Provide the (x, y) coordinate of the cell's center where the given text is located.  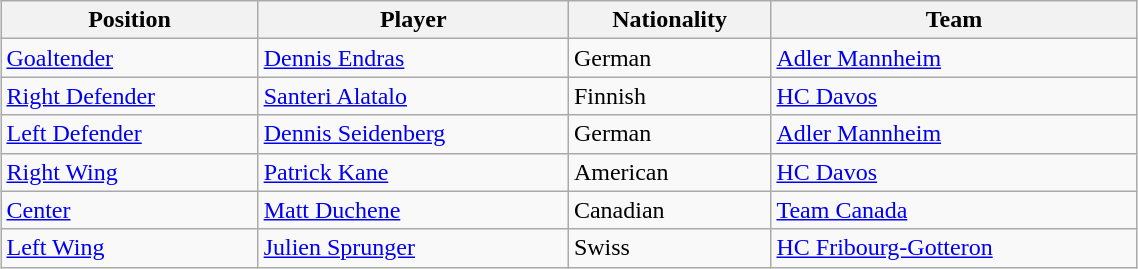
Team Canada (954, 210)
Position (130, 20)
Left Wing (130, 248)
Julien Sprunger (413, 248)
Goaltender (130, 58)
Team (954, 20)
Patrick Kane (413, 172)
Right Defender (130, 96)
Canadian (670, 210)
Santeri Alatalo (413, 96)
Left Defender (130, 134)
HC Fribourg-Gotteron (954, 248)
Dennis Seidenberg (413, 134)
Finnish (670, 96)
Nationality (670, 20)
Swiss (670, 248)
Player (413, 20)
Right Wing (130, 172)
American (670, 172)
Center (130, 210)
Matt Duchene (413, 210)
Dennis Endras (413, 58)
